Search for the cell housing the specified text and yield its [x, y] center coordinate. 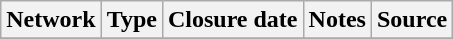
Closure date [232, 20]
Network [51, 20]
Notes [337, 20]
Type [132, 20]
Source [412, 20]
